Provide the (X, Y) coordinate of the cell's center where the given text is located.  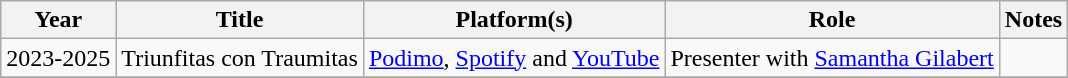
Triunfitas con Traumitas (240, 58)
Year (58, 20)
Podimo, Spotify and YouTube (514, 58)
2023-2025 (58, 58)
Role (832, 20)
Title (240, 20)
Presenter with Samantha Gilabert (832, 58)
Platform(s) (514, 20)
Notes (1033, 20)
